Identify which cell holds the provided text, then report its (X, Y) central coordinate. 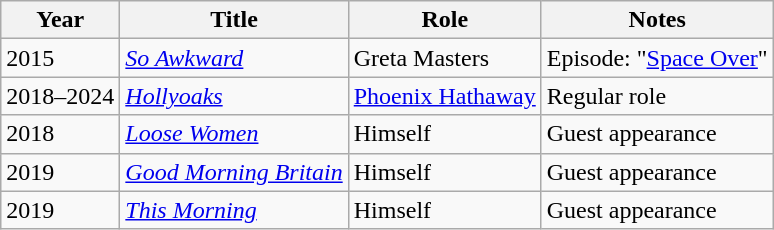
Role (444, 20)
Episode: "Space Over" (657, 58)
Greta Masters (444, 58)
Year (60, 20)
Hollyoaks (234, 96)
Phoenix Hathaway (444, 96)
Regular role (657, 96)
2015 (60, 58)
Notes (657, 20)
So Awkward (234, 58)
Title (234, 20)
Good Morning Britain (234, 172)
This Morning (234, 210)
2018 (60, 134)
2018–2024 (60, 96)
Loose Women (234, 134)
